Pinpoint the cell where the given text exists, returning its (x, y) midpoint coordinate. 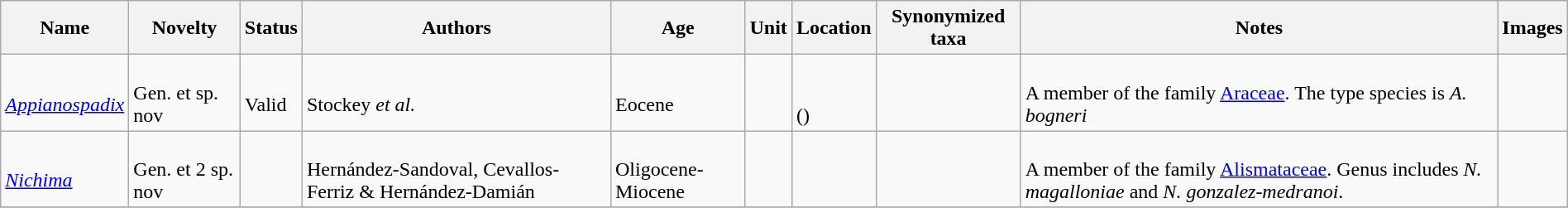
Status (271, 28)
Age (677, 28)
Valid (271, 93)
Gen. et sp. nov (184, 93)
Eocene (677, 93)
Synonymized taxa (948, 28)
A member of the family Alismataceae. Genus includes N. magalloniae and N. gonzalez-medranoi. (1259, 169)
() (834, 93)
Oligocene-Miocene (677, 169)
Appianospadix (65, 93)
Unit (768, 28)
Images (1532, 28)
Stockey et al. (457, 93)
A member of the family Araceae. The type species is A. bogneri (1259, 93)
Nichima (65, 169)
Novelty (184, 28)
Authors (457, 28)
Name (65, 28)
Location (834, 28)
Gen. et 2 sp. nov (184, 169)
Hernández-Sandoval, Cevallos-Ferriz & Hernández-Damián (457, 169)
Notes (1259, 28)
